Return [x, y] of the center of cell containing provided text 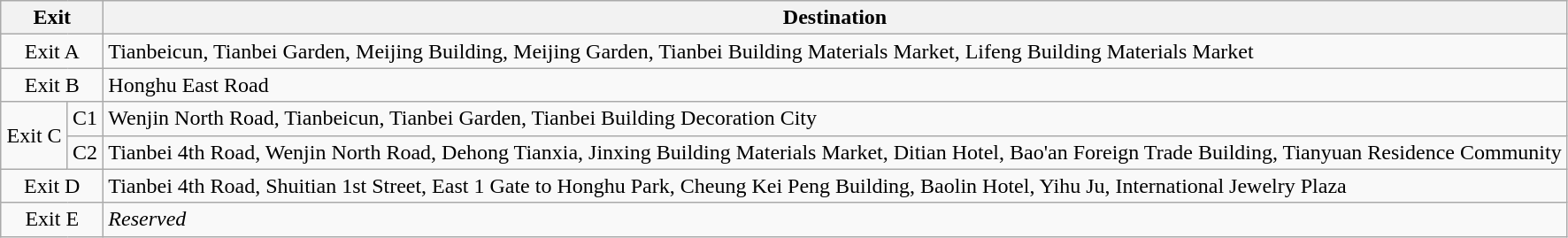
Exit C [35, 135]
Tianbeicun, Tianbei Garden, Meijing Building, Meijing Garden, Tianbei Building Materials Market, Lifeng Building Materials Market [835, 51]
Exit [52, 18]
Exit D [52, 186]
Exit A [52, 51]
Wenjin North Road, Tianbeicun, Tianbei Garden, Tianbei Building Decoration City [835, 119]
Exit E [52, 219]
Honghu East Road [835, 85]
Reserved [835, 219]
Exit B [52, 85]
C1 [85, 119]
C2 [85, 152]
Tianbei 4th Road, Shuitian 1st Street, East 1 Gate to Honghu Park, Cheung Kei Peng Building, Baolin Hotel, Yihu Ju, International Jewelry Plaza [835, 186]
Destination [835, 18]
